Locate the cell with the specified text and output its (X, Y) center coordinate. 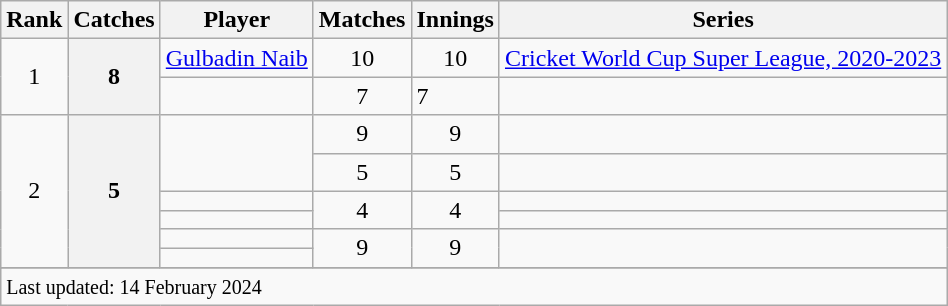
Series (722, 20)
Player (236, 20)
Last updated: 14 February 2024 (474, 286)
Matches (362, 20)
Gulbadin Naib (236, 58)
Cricket World Cup Super League, 2020-2023 (722, 58)
Catches (114, 20)
Innings (455, 20)
2 (34, 191)
8 (114, 77)
1 (34, 77)
Rank (34, 20)
